From the cell containing the given text, extract its center point as (x, y) coordinate. 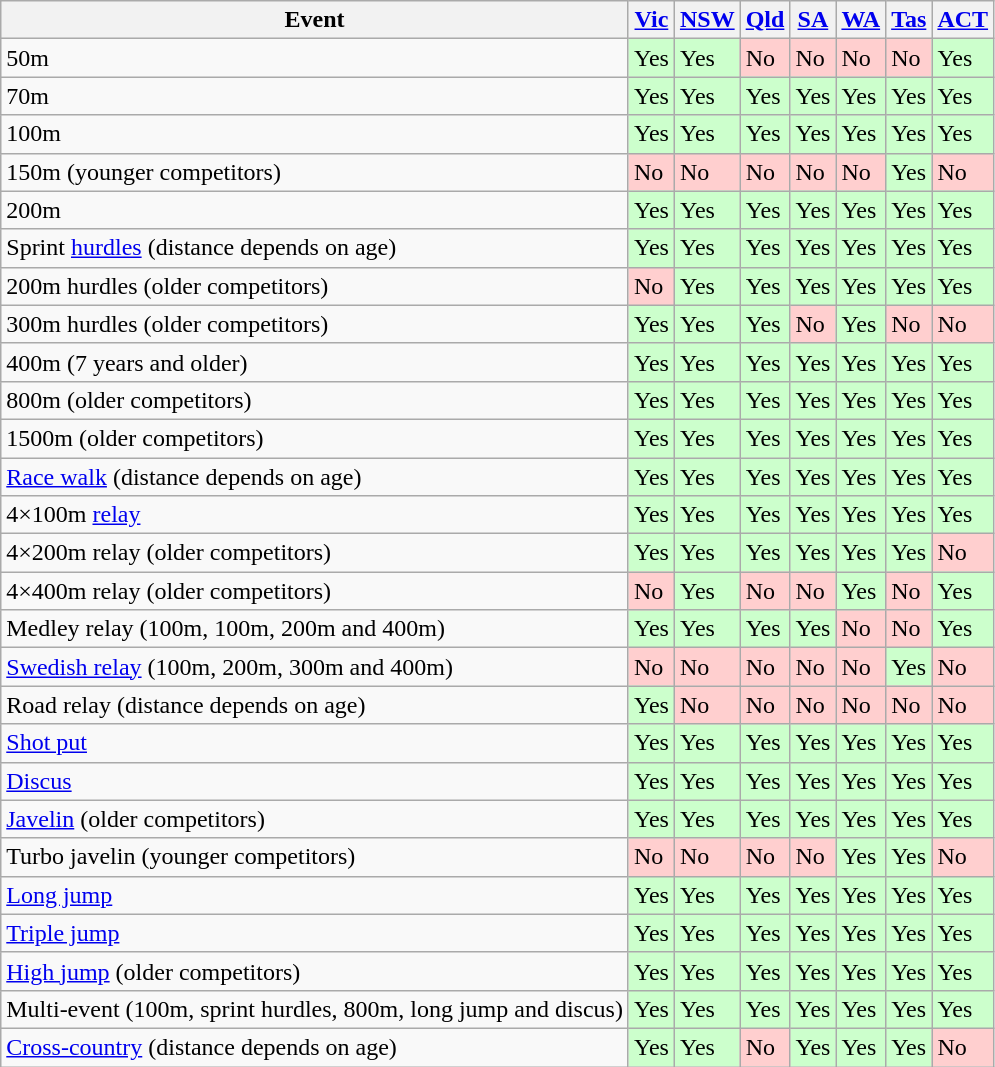
WA (861, 20)
Turbo javelin (younger competitors) (315, 857)
Javelin (older competitors) (315, 819)
Cross-country (distance depends on age) (315, 1047)
Multi-event (100m, sprint hurdles, 800m, long jump and discus) (315, 1009)
Shot put (315, 743)
4×100m relay (315, 515)
70m (315, 96)
Long jump (315, 895)
400m (7 years and older) (315, 362)
Event (315, 20)
150m (younger competitors) (315, 172)
1500m (older competitors) (315, 438)
High jump (older competitors) (315, 971)
Discus (315, 781)
Swedish relay (100m, 200m, 300m and 400m) (315, 667)
50m (315, 58)
200m (315, 210)
Tas (909, 20)
300m hurdles (older competitors) (315, 324)
200m hurdles (older competitors) (315, 286)
NSW (707, 20)
Vic (651, 20)
Qld (765, 20)
Road relay (distance depends on age) (315, 705)
800m (older competitors) (315, 400)
4×400m relay (older competitors) (315, 591)
Medley relay (100m, 100m, 200m and 400m) (315, 629)
ACT (963, 20)
Triple jump (315, 933)
100m (315, 134)
Race walk (distance depends on age) (315, 477)
Sprint hurdles (distance depends on age) (315, 248)
4×200m relay (older competitors) (315, 553)
SA (813, 20)
